Return the (X, Y) coordinate for the center point of the cell that contains the specified text.  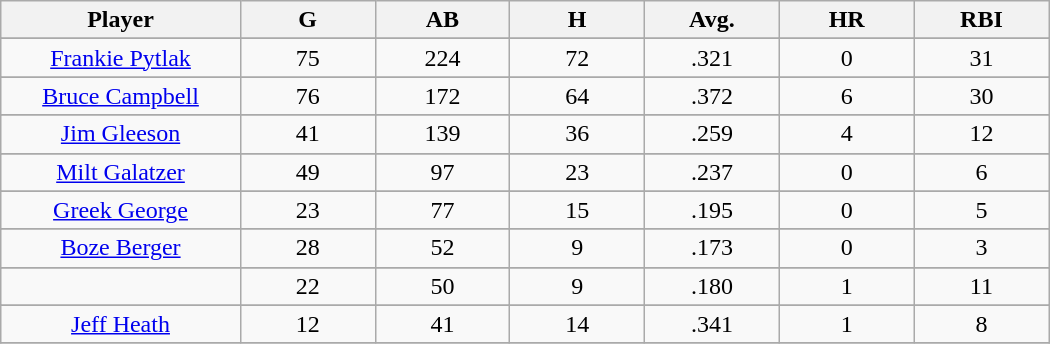
11 (982, 286)
RBI (982, 20)
72 (578, 58)
75 (308, 58)
.341 (712, 324)
97 (442, 172)
G (308, 20)
28 (308, 248)
Milt Galatzer (121, 172)
172 (442, 96)
Avg. (712, 20)
224 (442, 58)
22 (308, 286)
.173 (712, 248)
76 (308, 96)
Boze Berger (121, 248)
4 (846, 134)
49 (308, 172)
Jim Gleeson (121, 134)
.321 (712, 58)
64 (578, 96)
.259 (712, 134)
139 (442, 134)
77 (442, 210)
52 (442, 248)
.372 (712, 96)
AB (442, 20)
50 (442, 286)
31 (982, 58)
Greek George (121, 210)
8 (982, 324)
Player (121, 20)
30 (982, 96)
36 (578, 134)
14 (578, 324)
.237 (712, 172)
.180 (712, 286)
.195 (712, 210)
HR (846, 20)
Jeff Heath (121, 324)
5 (982, 210)
Frankie Pytlak (121, 58)
H (578, 20)
15 (578, 210)
3 (982, 248)
Bruce Campbell (121, 96)
